Identify which cell holds the provided text, then report its [x, y] central coordinate. 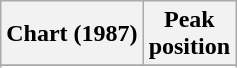
Chart (1987) [72, 34]
Peakposition [189, 34]
